Return the [x, y] coordinate for the center point of the cell that contains the specified text.  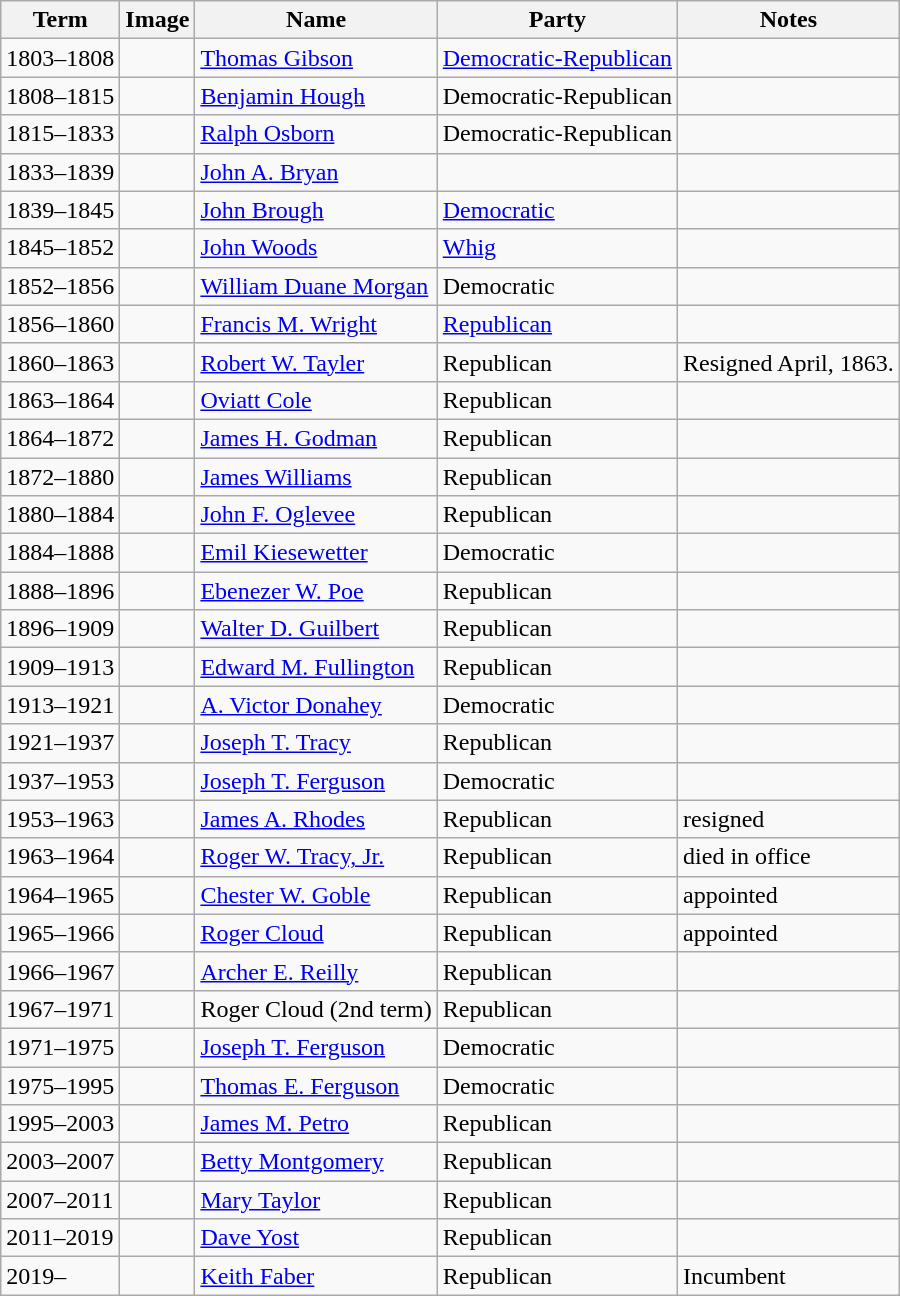
1995–2003 [60, 1124]
John A. Bryan [316, 172]
1833–1839 [60, 172]
Name [316, 20]
Term [60, 20]
1863–1864 [60, 400]
Edward M. Fullington [316, 667]
1856–1860 [60, 324]
Image [158, 20]
1896–1909 [60, 629]
1913–1921 [60, 705]
1839–1845 [60, 210]
1964–1965 [60, 895]
Roger Cloud (2nd term) [316, 1009]
Mary Taylor [316, 1200]
William Duane Morgan [316, 286]
Francis M. Wright [316, 324]
1888–1896 [60, 591]
James A. Rhodes [316, 819]
Roger Cloud [316, 933]
Walter D. Guilbert [316, 629]
Incumbent [789, 1276]
2011–2019 [60, 1238]
James H. Godman [316, 438]
died in office [789, 857]
1808–1815 [60, 96]
James Williams [316, 477]
Robert W. Tayler [316, 362]
Chester W. Goble [316, 895]
2007–2011 [60, 1200]
1921–1937 [60, 743]
Thomas E. Ferguson [316, 1085]
John F. Oglevee [316, 515]
1909–1913 [60, 667]
James M. Petro [316, 1124]
Joseph T. Tracy [316, 743]
1975–1995 [60, 1085]
Dave Yost [316, 1238]
1864–1872 [60, 438]
Ebenezer W. Poe [316, 591]
1815–1833 [60, 134]
Keith Faber [316, 1276]
Thomas Gibson [316, 58]
1967–1971 [60, 1009]
Resigned April, 1863. [789, 362]
1953–1963 [60, 819]
Ralph Osborn [316, 134]
1963–1964 [60, 857]
2003–2007 [60, 1162]
1884–1888 [60, 553]
1937–1953 [60, 781]
John Brough [316, 210]
Benjamin Hough [316, 96]
Party [557, 20]
1965–1966 [60, 933]
Betty Montgomery [316, 1162]
Notes [789, 20]
1971–1975 [60, 1047]
1872–1880 [60, 477]
Roger W. Tracy, Jr. [316, 857]
1966–1967 [60, 971]
Oviatt Cole [316, 400]
John Woods [316, 248]
Archer E. Reilly [316, 971]
1845–1852 [60, 248]
1860–1863 [60, 362]
1880–1884 [60, 515]
2019– [60, 1276]
A. Victor Donahey [316, 705]
resigned [789, 819]
Whig [557, 248]
Emil Kiesewetter [316, 553]
1852–1856 [60, 286]
1803–1808 [60, 58]
